Determine the (x, y) coordinate at the center of the cell enclosing the given text.  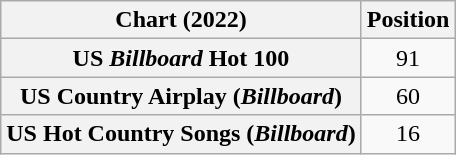
Chart (2022) (181, 20)
US Billboard Hot 100 (181, 58)
US Country Airplay (Billboard) (181, 96)
91 (408, 58)
Position (408, 20)
US Hot Country Songs (Billboard) (181, 134)
60 (408, 96)
16 (408, 134)
